For the text-containing cell, return its midpoint in (X, Y) coordinate format. 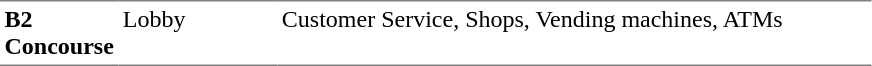
B2Concourse (59, 33)
Lobby (198, 33)
Customer Service, Shops, Vending machines, ATMs (574, 33)
